Detect which cell encompasses the target text, then output its [x, y] center coordinate. 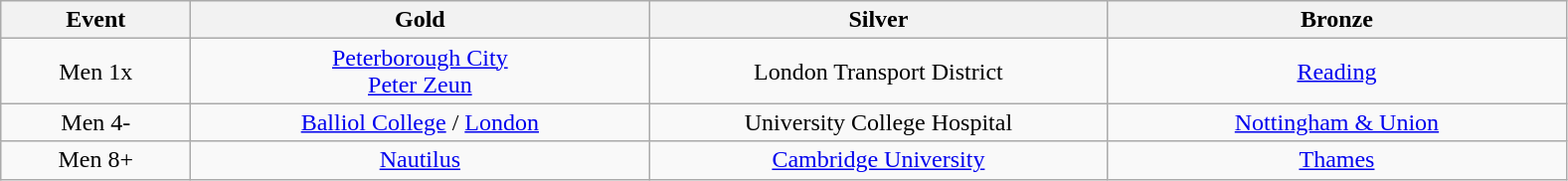
Men 8+ [95, 160]
London Transport District [879, 72]
Nautilus [420, 160]
Reading [1336, 72]
Cambridge University [879, 160]
Nottingham & Union [1336, 122]
Event [95, 20]
Thames [1336, 160]
Gold [420, 20]
Men 1x [95, 72]
Silver [879, 20]
Peterborough CityPeter Zeun [420, 72]
Men 4- [95, 122]
Bronze [1336, 20]
University College Hospital [879, 122]
Balliol College / London [420, 122]
